Return the [x, y] coordinate for the center point of the cell that contains the specified text.  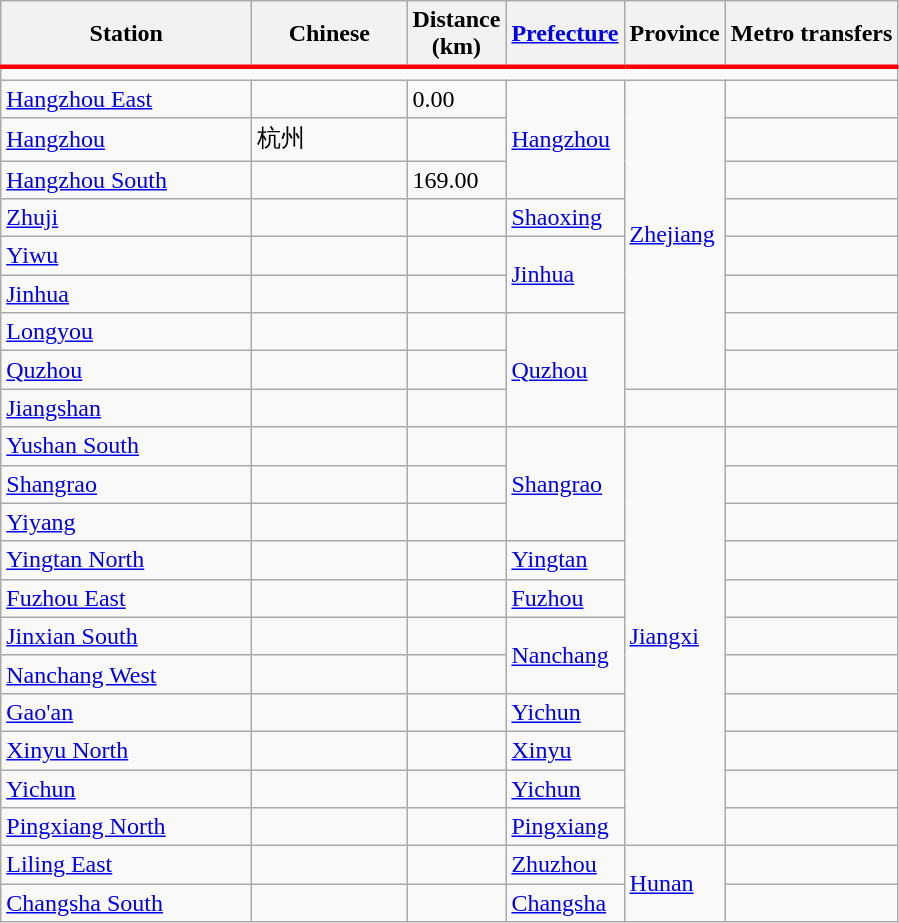
Province [674, 34]
Metro transfers [812, 34]
Gao'an [126, 712]
Prefecture [565, 34]
Fuzhou [565, 598]
Zhuzhou [565, 865]
0.00 [456, 99]
Jiangxi [674, 636]
杭州 [330, 140]
Chinese [330, 34]
Nanchang West [126, 674]
169.00 [456, 179]
Pingxiang [565, 827]
Hunan [674, 884]
Hangzhou South [126, 179]
Liling East [126, 865]
Yiyang [126, 522]
Zhuji [126, 218]
Yingtan North [126, 560]
Xinyu North [126, 750]
Station [126, 34]
Yushan South [126, 446]
Jinxian South [126, 636]
Changsha South [126, 903]
Longyou [126, 332]
Fuzhou East [126, 598]
Jiangshan [126, 408]
Shaoxing [565, 218]
Distance(km) [456, 34]
Changsha [565, 903]
Yiwu [126, 256]
Xinyu [565, 750]
Nanchang [565, 655]
Zhejiang [674, 234]
Hangzhou East [126, 99]
Yingtan [565, 560]
Pingxiang North [126, 827]
